Extract the (X, Y) coordinate from the center of the cell holding the provided text.  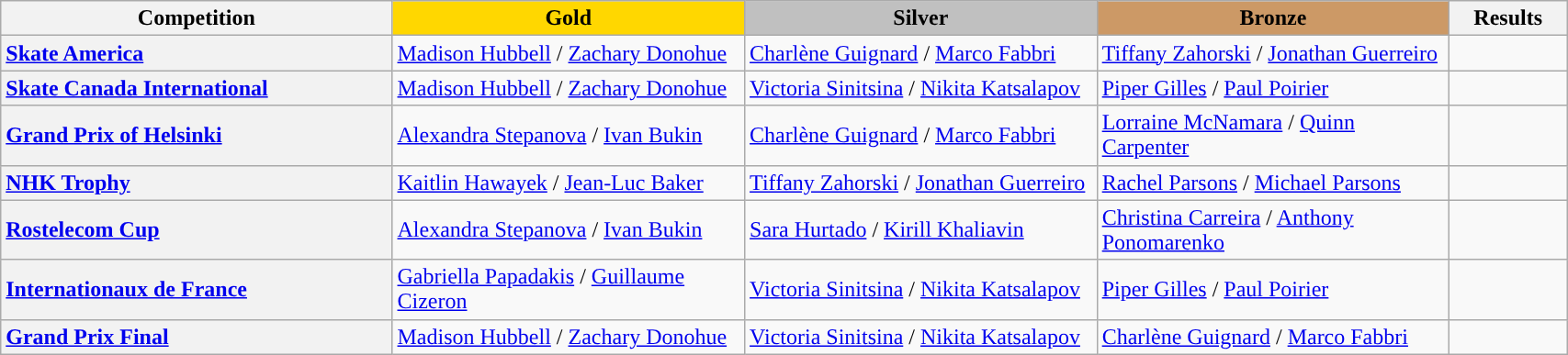
Bronze (1273, 18)
Skate America (197, 53)
Rachel Parsons / Michael Parsons (1273, 183)
Gabriella Papadakis / Guillaume Cizeron (569, 290)
Christina Carreira / Anthony Ponomarenko (1273, 229)
Kaitlin Hawayek / Jean-Luc Baker (569, 183)
Gold (569, 18)
Internationaux de France (197, 290)
Silver (921, 18)
Grand Prix Final (197, 337)
Skate Canada International (197, 88)
NHK Trophy (197, 183)
Lorraine McNamara / Quinn Carpenter (1273, 136)
Rostelecom Cup (197, 229)
Sara Hurtado / Kirill Khaliavin (921, 229)
Grand Prix of Helsinki (197, 136)
Results (1508, 18)
Competition (197, 18)
